Identify which cell holds the provided text, then report its (X, Y) central coordinate. 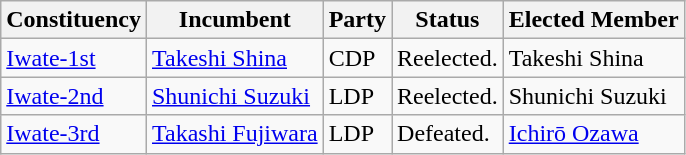
Status (448, 20)
Elected Member (594, 20)
Ichirō Ozawa (594, 134)
Iwate-1st (74, 58)
Incumbent (234, 20)
Constituency (74, 20)
Iwate-2nd (74, 96)
CDP (357, 58)
Takashi Fujiwara (234, 134)
Iwate-3rd (74, 134)
Defeated. (448, 134)
Party (357, 20)
